Scan for the cell matching the given text and deliver its (x, y) coordinate at center. 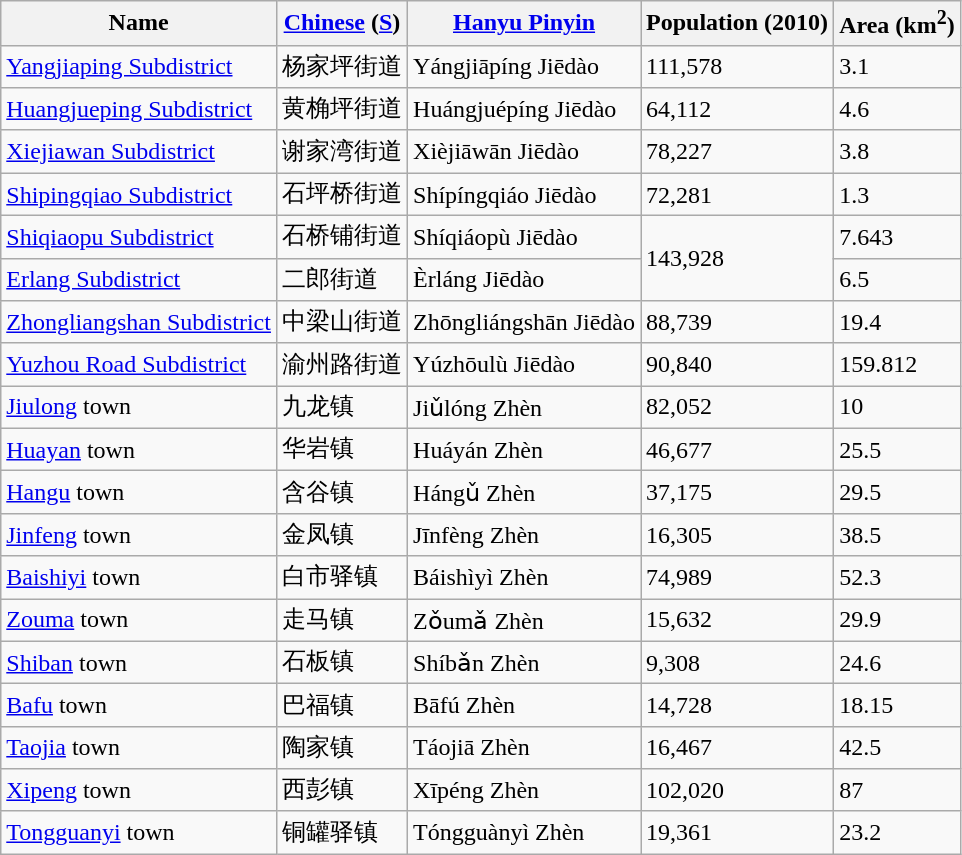
中梁山街道 (342, 322)
九龙镇 (342, 408)
二郎街道 (342, 280)
Jinfeng town (139, 534)
Erlang Subdistrict (139, 280)
19,361 (738, 832)
82,052 (738, 408)
Yúzhōulù Jiēdào (524, 364)
走马镇 (342, 620)
Yángjiāpíng Jiēdào (524, 66)
Báishìyì Zhèn (524, 578)
72,281 (738, 194)
黄桷坪街道 (342, 110)
42.5 (898, 748)
巴福镇 (342, 706)
7.643 (898, 238)
陶家镇 (342, 748)
Xiejiawan Subdistrict (139, 152)
含谷镇 (342, 492)
14,728 (738, 706)
Chinese (S) (342, 24)
Tóngguànyì Zhèn (524, 832)
Shiban town (139, 662)
Jiǔlóng Zhèn (524, 408)
金凤镇 (342, 534)
Hanyu Pinyin (524, 24)
杨家坪街道 (342, 66)
Bafu town (139, 706)
Taojia town (139, 748)
Jīnfèng Zhèn (524, 534)
Yuzhou Road Subdistrict (139, 364)
Táojiā Zhèn (524, 748)
Bāfú Zhèn (524, 706)
Tongguanyi town (139, 832)
74,989 (738, 578)
Zouma town (139, 620)
Hángǔ Zhèn (524, 492)
Huáyán Zhèn (524, 450)
石坪桥街道 (342, 194)
16,467 (738, 748)
37,175 (738, 492)
24.6 (898, 662)
Huayan town (139, 450)
88,739 (738, 322)
Baishiyi town (139, 578)
6.5 (898, 280)
18.15 (898, 706)
石桥铺街道 (342, 238)
Area (km2) (898, 24)
1.3 (898, 194)
Xīpéng Zhèn (524, 790)
谢家湾街道 (342, 152)
19.4 (898, 322)
Huángjuépíng Jiēdào (524, 110)
90,840 (738, 364)
Zhongliangshan Subdistrict (139, 322)
Name (139, 24)
143,928 (738, 258)
78,227 (738, 152)
Jiulong town (139, 408)
159.812 (898, 364)
9,308 (738, 662)
Hangu town (139, 492)
15,632 (738, 620)
Èrláng Jiēdào (524, 280)
25.5 (898, 450)
渝州路街道 (342, 364)
Zhōngliángshān Jiēdào (524, 322)
Huangjueping Subdistrict (139, 110)
52.3 (898, 578)
10 (898, 408)
Xièjiāwān Jiēdào (524, 152)
87 (898, 790)
Zǒumǎ Zhèn (524, 620)
3.1 (898, 66)
石板镇 (342, 662)
16,305 (738, 534)
29.9 (898, 620)
23.2 (898, 832)
3.8 (898, 152)
华岩镇 (342, 450)
Shípíngqiáo Jiēdào (524, 194)
4.6 (898, 110)
Shipingqiao Subdistrict (139, 194)
Yangjiaping Subdistrict (139, 66)
Shiqiaopu Subdistrict (139, 238)
Population (2010) (738, 24)
铜罐驿镇 (342, 832)
白市驿镇 (342, 578)
29.5 (898, 492)
Xipeng town (139, 790)
西彭镇 (342, 790)
46,677 (738, 450)
Shíbǎn Zhèn (524, 662)
38.5 (898, 534)
Shíqiáopù Jiēdào (524, 238)
64,112 (738, 110)
111,578 (738, 66)
102,020 (738, 790)
